Provide the [X, Y] coordinate of the cell's center where the given text is located.  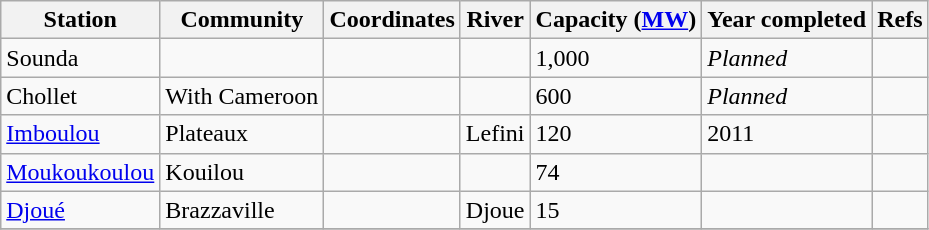
Brazzaville [242, 210]
Djoue [495, 210]
Sounda [80, 58]
Kouilou [242, 172]
Station [80, 20]
Plateaux [242, 134]
Chollet [80, 96]
River [495, 20]
Community [242, 20]
1,000 [616, 58]
Coordinates [392, 20]
Imboulou [80, 134]
Year completed [787, 20]
Djoué [80, 210]
15 [616, 210]
Capacity (MW) [616, 20]
Moukoukoulou [80, 172]
2011 [787, 134]
With Cameroon [242, 96]
120 [616, 134]
600 [616, 96]
74 [616, 172]
Refs [900, 20]
Lefini [495, 134]
